Provide the [x, y] coordinate of the cell's center where the given text is located.  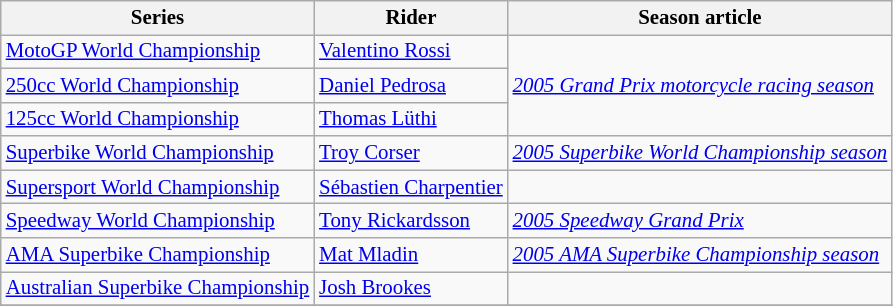
250cc World Championship [158, 85]
Supersport World Championship [158, 187]
AMA Superbike Championship [158, 255]
Troy Corser [410, 153]
Series [158, 18]
Daniel Pedrosa [410, 85]
Josh Brookes [410, 288]
Mat Mladin [410, 255]
2005 Superbike World Championship season [700, 153]
2005 Speedway Grand Prix [700, 221]
Speedway World Championship [158, 221]
Valentino Rossi [410, 51]
Tony Rickardsson [410, 221]
Sébastien Charpentier [410, 187]
2005 Grand Prix motorcycle racing season [700, 85]
Season article [700, 18]
Superbike World Championship [158, 153]
Rider [410, 18]
MotoGP World Championship [158, 51]
2005 AMA Superbike Championship season [700, 255]
Thomas Lüthi [410, 119]
125cc World Championship [158, 119]
Australian Superbike Championship [158, 288]
